Determine the [X, Y] coordinate at the center of the cell enclosing the given text.  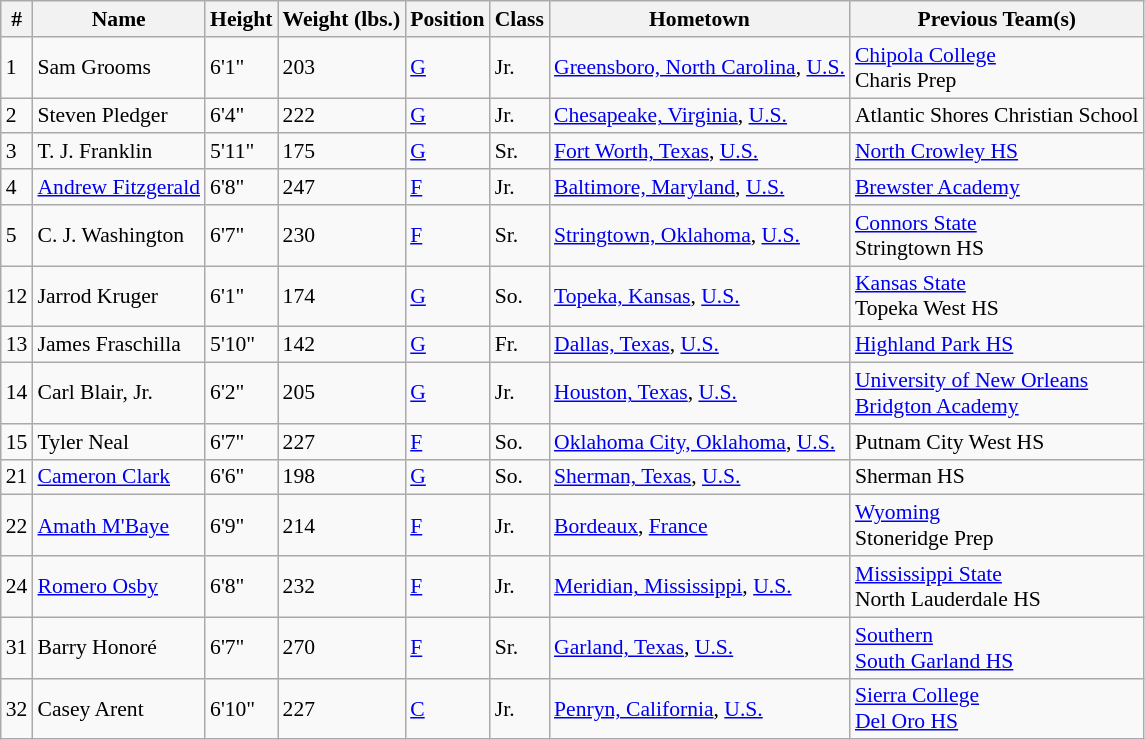
5'11" [241, 152]
Fort Worth, Texas, U.S. [700, 152]
31 [17, 648]
6'4" [241, 116]
175 [342, 152]
6'10" [241, 708]
Atlantic Shores Christian School [997, 116]
22 [17, 526]
Kansas StateTopeka West HS [997, 296]
198 [342, 477]
Houston, Texas, U.S. [700, 394]
4 [17, 187]
Garland, Texas, U.S. [700, 648]
Penryn, California, U.S. [700, 708]
Putnam City West HS [997, 442]
Sam Grooms [118, 68]
Sierra CollegeDel Oro HS [997, 708]
222 [342, 116]
Previous Team(s) [997, 19]
Barry Honoré [118, 648]
Weight (lbs.) [342, 19]
2 [17, 116]
Romero Osby [118, 586]
15 [17, 442]
6'9" [241, 526]
174 [342, 296]
Carl Blair, Jr. [118, 394]
24 [17, 586]
12 [17, 296]
WyomingStoneridge Prep [997, 526]
Height [241, 19]
Baltimore, Maryland, U.S. [700, 187]
Brewster Academy [997, 187]
Dallas, Texas, U.S. [700, 345]
214 [342, 526]
247 [342, 187]
James Fraschilla [118, 345]
14 [17, 394]
Meridian, Mississippi, U.S. [700, 586]
Oklahoma City, Oklahoma, U.S. [700, 442]
Steven Pledger [118, 116]
142 [342, 345]
6'6" [241, 477]
21 [17, 477]
Stringtown, Oklahoma, U.S. [700, 236]
C. J. Washington [118, 236]
270 [342, 648]
Bordeaux, France [700, 526]
Fr. [520, 345]
Topeka, Kansas, U.S. [700, 296]
Connors StateStringtown HS [997, 236]
Sherman HS [997, 477]
University of New OrleansBridgton Academy [997, 394]
North Crowley HS [997, 152]
Mississippi StateNorth Lauderdale HS [997, 586]
Hometown [700, 19]
Andrew Fitzgerald [118, 187]
Class [520, 19]
C [447, 708]
Jarrod Kruger [118, 296]
Tyler Neal [118, 442]
32 [17, 708]
Greensboro, North Carolina, U.S. [700, 68]
13 [17, 345]
5 [17, 236]
232 [342, 586]
203 [342, 68]
5'10" [241, 345]
Casey Arent [118, 708]
Chesapeake, Virginia, U.S. [700, 116]
Name [118, 19]
Position [447, 19]
Chipola CollegeCharis Prep [997, 68]
3 [17, 152]
6'2" [241, 394]
T. J. Franklin [118, 152]
Sherman, Texas, U.S. [700, 477]
SouthernSouth Garland HS [997, 648]
230 [342, 236]
Amath M'Baye [118, 526]
Highland Park HS [997, 345]
1 [17, 68]
# [17, 19]
205 [342, 394]
Cameron Clark [118, 477]
